From the cell containing the given text, extract its center point as (X, Y) coordinate. 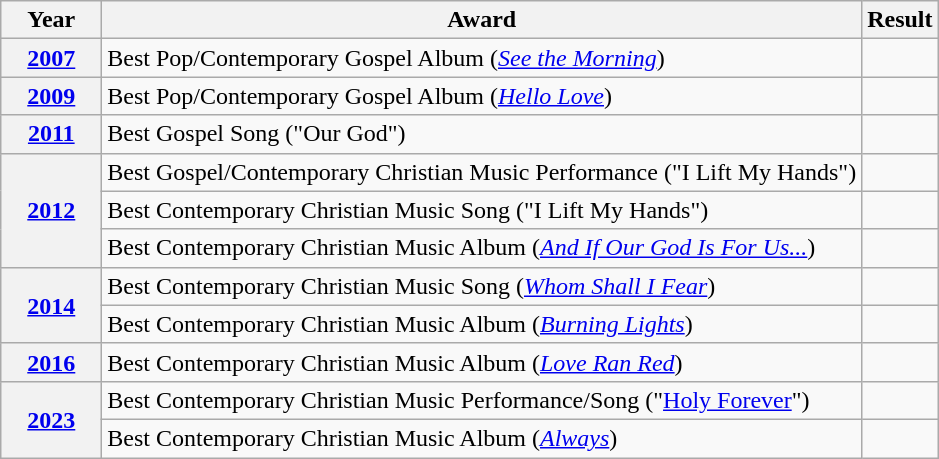
Best Contemporary Christian Music Song ("I Lift My Hands") (482, 210)
2016 (52, 362)
Result (900, 20)
2023 (52, 419)
Best Contemporary Christian Music Album (Always) (482, 438)
Best Pop/Contemporary Gospel Album (Hello Love) (482, 96)
2012 (52, 210)
Best Pop/Contemporary Gospel Album (See the Morning) (482, 58)
Year (52, 20)
Best Gospel/Contemporary Christian Music Performance ("I Lift My Hands") (482, 172)
Best Contemporary Christian Music Performance/Song ("Holy Forever") (482, 400)
Best Contemporary Christian Music Album (Burning Lights) (482, 324)
2009 (52, 96)
Award (482, 20)
2011 (52, 134)
Best Contemporary Christian Music Album (And If Our God Is For Us...) (482, 248)
Best Contemporary Christian Music Song (Whom Shall I Fear) (482, 286)
Best Gospel Song ("Our God") (482, 134)
2007 (52, 58)
2014 (52, 305)
Best Contemporary Christian Music Album (Love Ran Red) (482, 362)
